Output the (X, Y) coordinate of the center of the cell containing the given text.  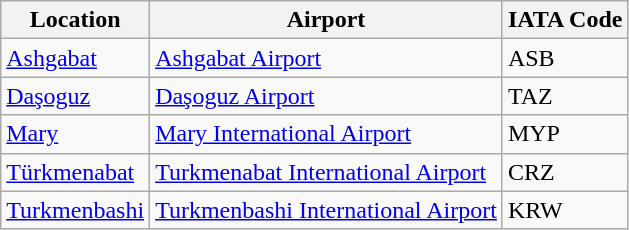
Turkmenbashi International Airport (326, 210)
Mary International Airport (326, 134)
Airport (326, 20)
Daşoguz Airport (326, 96)
KRW (565, 210)
IATA Code (565, 20)
Daşoguz (76, 96)
Ashgabat Airport (326, 58)
Ashgabat (76, 58)
TAZ (565, 96)
Turkmenbashi (76, 210)
Location (76, 20)
Türkmenabat (76, 172)
CRZ (565, 172)
Turkmenabat International Airport (326, 172)
MYP (565, 134)
ASB (565, 58)
Mary (76, 134)
